Provide the [X, Y] coordinate of the cell's center where the given text is located.  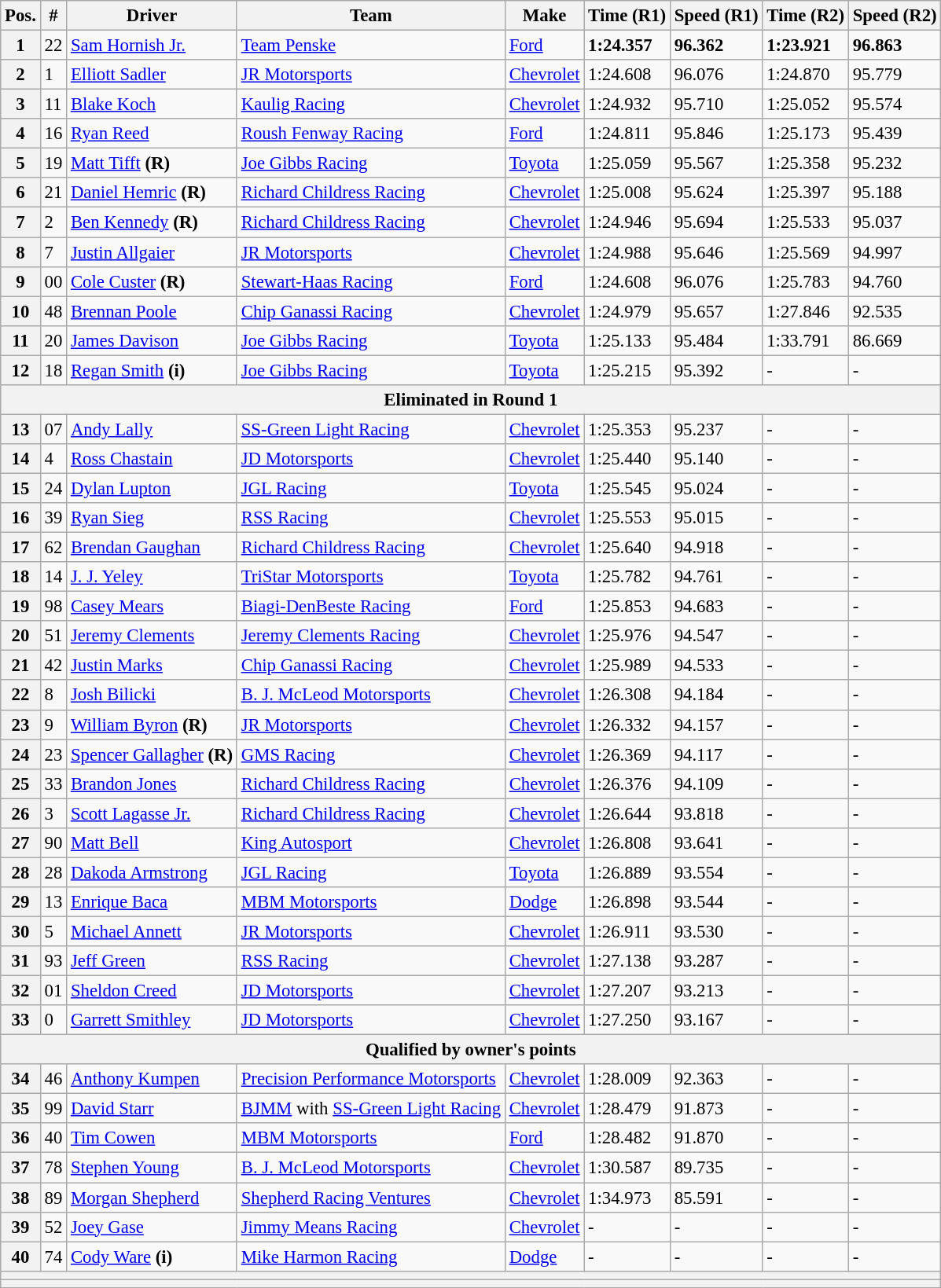
1:26.376 [627, 783]
Kaulig Racing [371, 105]
62 [53, 548]
95.237 [716, 429]
1:25.397 [806, 193]
James Davison [153, 340]
1:25.440 [627, 459]
94.761 [716, 577]
94.157 [716, 725]
95.392 [716, 370]
1:26.369 [627, 754]
93 [53, 961]
93.167 [716, 1020]
SS-Green Light Racing [371, 429]
1:24.946 [627, 222]
Matt Tifft (R) [153, 163]
78 [53, 1168]
01 [53, 991]
Cody Ware (i) [153, 1257]
1:26.308 [627, 695]
96.362 [716, 46]
89 [53, 1198]
1:25.358 [806, 163]
Driver [153, 16]
1:25.533 [806, 222]
Team Penske [371, 46]
37 [20, 1168]
95.646 [716, 252]
93.641 [716, 843]
Sam Hornish Jr. [153, 46]
Josh Bilicki [153, 695]
52 [53, 1227]
1:25.133 [627, 340]
93.544 [716, 902]
1:25.545 [627, 488]
95.024 [716, 488]
Brennan Poole [153, 311]
30 [20, 931]
1:27.138 [627, 961]
Dakoda Armstrong [153, 872]
1:25.853 [627, 607]
38 [20, 1198]
96.863 [895, 46]
94.547 [716, 636]
Brandon Jones [153, 783]
29 [20, 902]
32 [20, 991]
1:26.898 [627, 902]
Stewart-Haas Racing [371, 281]
95.624 [716, 193]
1:25.173 [806, 134]
34 [20, 1079]
94.918 [716, 548]
95.439 [895, 134]
1:24.979 [627, 311]
1:25.052 [806, 105]
Precision Performance Motorsports [371, 1079]
Enrique Baca [153, 902]
Justin Marks [153, 666]
94.184 [716, 695]
Time (R2) [806, 16]
Time (R1) [627, 16]
6 [20, 193]
17 [20, 548]
94.760 [895, 281]
Garrett Smithley [153, 1020]
95.846 [716, 134]
Cole Custer (R) [153, 281]
Dylan Lupton [153, 488]
Speed (R2) [895, 16]
1:27.207 [627, 991]
William Byron (R) [153, 725]
1:30.587 [627, 1168]
Joey Gase [153, 1227]
Daniel Hemric (R) [153, 193]
1:26.911 [627, 931]
Brendan Gaughan [153, 548]
42 [53, 666]
Anthony Kumpen [153, 1079]
86.669 [895, 340]
1:28.482 [627, 1139]
15 [20, 488]
0 [53, 1020]
1:28.479 [627, 1109]
1:24.870 [806, 75]
GMS Racing [371, 754]
Michael Annett [153, 931]
95.232 [895, 163]
1:25.569 [806, 252]
1:25.353 [627, 429]
Team [371, 16]
95.140 [716, 459]
26 [20, 813]
David Starr [153, 1109]
92.535 [895, 311]
TriStar Motorsports [371, 577]
Blake Koch [153, 105]
1:26.332 [627, 725]
1:27.250 [627, 1020]
94.109 [716, 783]
51 [53, 636]
1:24.811 [627, 134]
95.710 [716, 105]
93.554 [716, 872]
99 [53, 1109]
35 [20, 1109]
Justin Allgaier [153, 252]
94.117 [716, 754]
91.870 [716, 1139]
36 [20, 1139]
90 [53, 843]
# [53, 16]
98 [53, 607]
89.735 [716, 1168]
Jimmy Means Racing [371, 1227]
Pos. [20, 16]
J. J. Yeley [153, 577]
1:28.009 [627, 1079]
95.015 [716, 518]
Make [544, 16]
94.683 [716, 607]
94.997 [895, 252]
Tim Cowen [153, 1139]
Shepherd Racing Ventures [371, 1198]
95.657 [716, 311]
1:24.357 [627, 46]
Qualified by owner's points [471, 1050]
25 [20, 783]
Mike Harmon Racing [371, 1257]
Ryan Sieg [153, 518]
Jeremy Clements Racing [371, 636]
1:25.782 [627, 577]
1:25.008 [627, 193]
Andy Lally [153, 429]
1:26.808 [627, 843]
1:24.988 [627, 252]
Ryan Reed [153, 134]
Eliminated in Round 1 [471, 400]
1:25.976 [627, 636]
95.567 [716, 163]
1:26.644 [627, 813]
Roush Fenway Racing [371, 134]
1:25.783 [806, 281]
Speed (R1) [716, 16]
Jeff Green [153, 961]
95.574 [895, 105]
95.484 [716, 340]
1:25.989 [627, 666]
93.213 [716, 991]
Regan Smith (i) [153, 370]
Ben Kennedy (R) [153, 222]
Matt Bell [153, 843]
27 [20, 843]
Casey Mears [153, 607]
95.779 [895, 75]
94.533 [716, 666]
1:25.215 [627, 370]
12 [20, 370]
Morgan Shepherd [153, 1198]
Sheldon Creed [153, 991]
1:26.889 [627, 872]
07 [53, 429]
Stephen Young [153, 1168]
46 [53, 1079]
93.530 [716, 931]
85.591 [716, 1198]
31 [20, 961]
95.694 [716, 222]
1:25.059 [627, 163]
1:25.553 [627, 518]
95.188 [895, 193]
Elliott Sadler [153, 75]
1:33.791 [806, 340]
BJMM with SS-Green Light Racing [371, 1109]
Jeremy Clements [153, 636]
1:25.640 [627, 548]
10 [20, 311]
Ross Chastain [153, 459]
1:27.846 [806, 311]
King Autosport [371, 843]
1:34.973 [627, 1198]
Scott Lagasse Jr. [153, 813]
1:23.921 [806, 46]
95.037 [895, 222]
Spencer Gallagher (R) [153, 754]
48 [53, 311]
91.873 [716, 1109]
00 [53, 281]
93.818 [716, 813]
93.287 [716, 961]
74 [53, 1257]
1:24.932 [627, 105]
92.363 [716, 1079]
Biagi-DenBeste Racing [371, 607]
